Return [X, Y] of the center of cell containing provided text 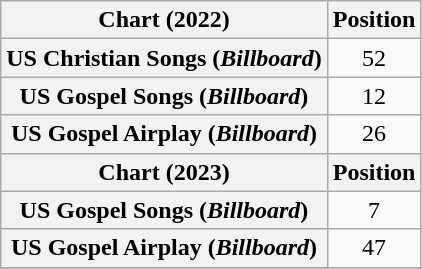
7 [374, 210]
Chart (2023) [164, 172]
26 [374, 134]
52 [374, 58]
12 [374, 96]
Chart (2022) [164, 20]
US Christian Songs (Billboard) [164, 58]
47 [374, 248]
